Provide the (x, y) coordinate of the cell's center where the given text is located.  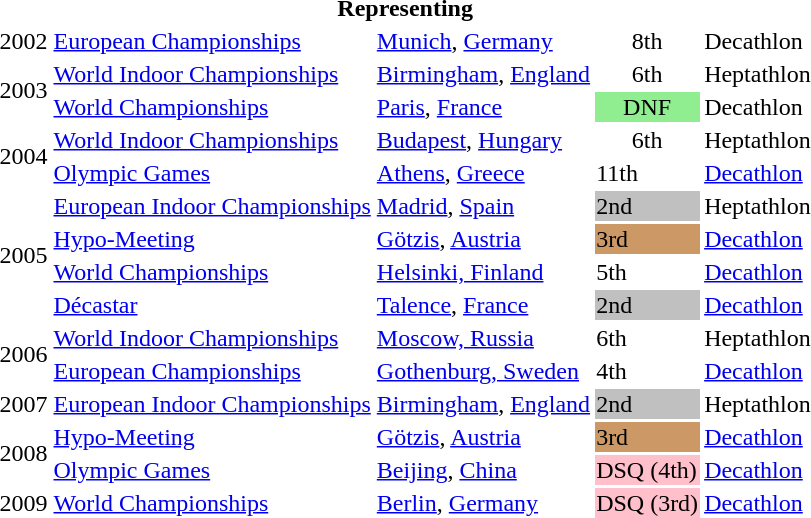
Paris, France (483, 107)
DNF (648, 107)
Beijing, China (483, 470)
DSQ (4th) (648, 470)
Budapest, Hungary (483, 140)
Gothenburg, Sweden (483, 371)
Helsinki, Finland (483, 272)
Berlin, Germany (483, 503)
Athens, Greece (483, 173)
Talence, France (483, 305)
Moscow, Russia (483, 338)
4th (648, 371)
8th (648, 41)
5th (648, 272)
Madrid, Spain (483, 206)
DSQ (3rd) (648, 503)
Munich, Germany (483, 41)
11th (648, 173)
Décastar (212, 305)
